Identify which cell holds the provided text, then report its (x, y) central coordinate. 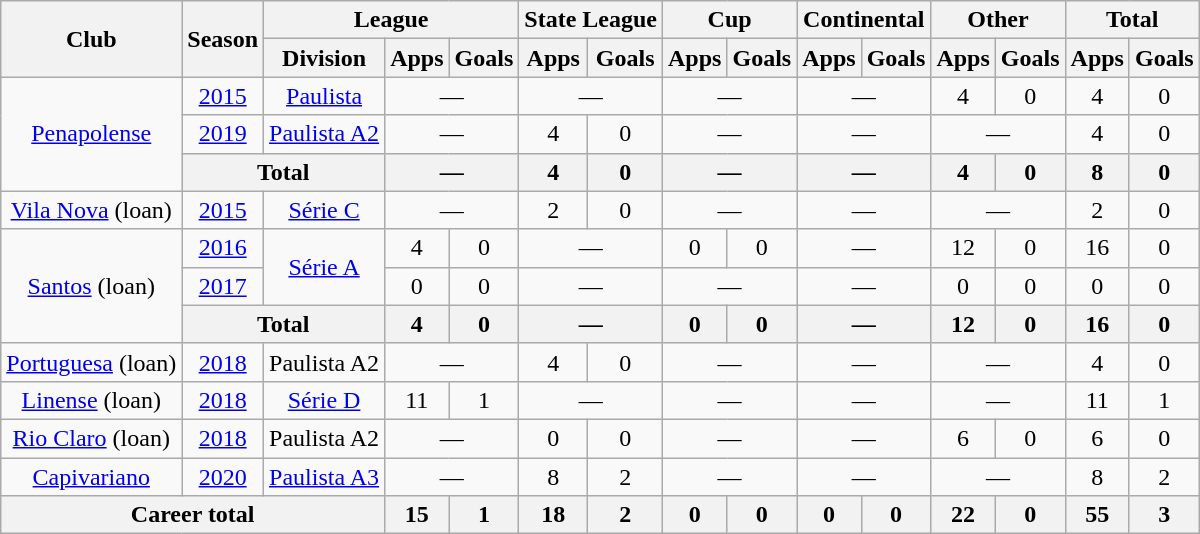
Linense (loan) (92, 400)
2020 (223, 477)
Cup (730, 20)
Portuguesa (loan) (92, 362)
Série C (324, 210)
Career total (193, 515)
Paulista A3 (324, 477)
Season (223, 39)
55 (1097, 515)
Other (998, 20)
2016 (223, 248)
Division (324, 58)
State League (591, 20)
Continental (864, 20)
3 (1164, 515)
18 (554, 515)
22 (963, 515)
Paulista (324, 96)
Club (92, 39)
Capivariano (92, 477)
League (392, 20)
2019 (223, 134)
15 (417, 515)
Série D (324, 400)
2017 (223, 286)
Série A (324, 267)
Vila Nova (loan) (92, 210)
Rio Claro (loan) (92, 438)
Santos (loan) (92, 286)
Penapolense (92, 134)
